Return [X, Y] of the center of cell containing provided text 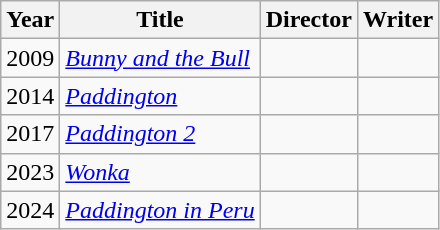
Year [30, 20]
Director [308, 20]
Bunny and the Bull [160, 58]
Wonka [160, 172]
2024 [30, 210]
2023 [30, 172]
Paddington 2 [160, 134]
Paddington [160, 96]
Paddington in Peru [160, 210]
Writer [398, 20]
Title [160, 20]
2009 [30, 58]
2017 [30, 134]
2014 [30, 96]
